Detect which cell encompasses the target text, then output its (x, y) center coordinate. 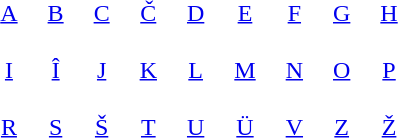
K (148, 70)
L (195, 70)
N (294, 70)
J (102, 70)
M (245, 70)
Î (56, 70)
O (342, 70)
